Determine the (x, y) coordinate at the center of the cell enclosing the given text.  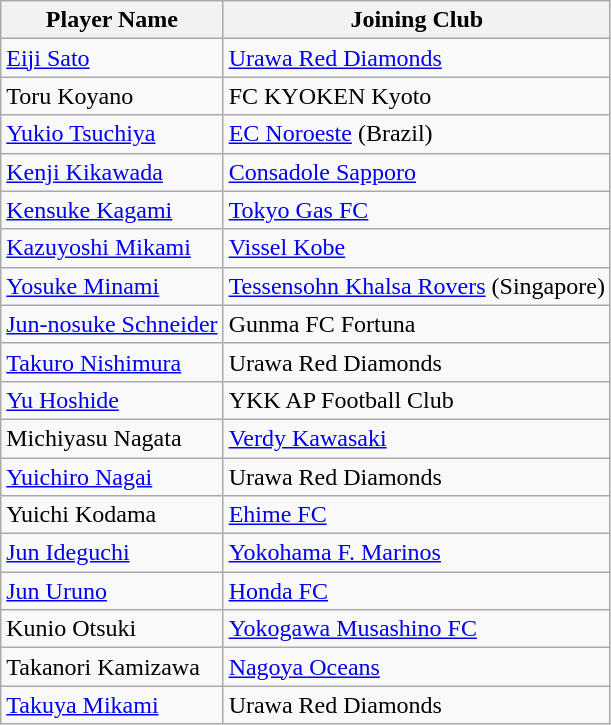
Jun Ideguchi (112, 553)
Joining Club (416, 20)
Michiyasu Nagata (112, 438)
Jun-nosuke Schneider (112, 324)
Yokohama F. Marinos (416, 553)
Consadole Sapporo (416, 172)
Tessensohn Khalsa Rovers (Singapore) (416, 286)
Takuya Mikami (112, 705)
Yukio Tsuchiya (112, 134)
FC KYOKEN Kyoto (416, 96)
Ehime FC (416, 515)
Jun Uruno (112, 591)
Takanori Kamizawa (112, 667)
Kazuyoshi Mikami (112, 248)
Kunio Otsuki (112, 629)
EC Noroeste (Brazil) (416, 134)
Honda FC (416, 591)
Player Name (112, 20)
YKK AP Football Club (416, 400)
Yu Hoshide (112, 400)
Tokyo Gas FC (416, 210)
Takuro Nishimura (112, 362)
Yokogawa Musashino FC (416, 629)
Kenji Kikawada (112, 172)
Kensuke Kagami (112, 210)
Yuichi Kodama (112, 515)
Vissel Kobe (416, 248)
Eiji Sato (112, 58)
Nagoya Oceans (416, 667)
Yuichiro Nagai (112, 477)
Gunma FC Fortuna (416, 324)
Toru Koyano (112, 96)
Verdy Kawasaki (416, 438)
Yosuke Minami (112, 286)
